Return the [x, y] coordinate for the center point of the cell that contains the specified text.  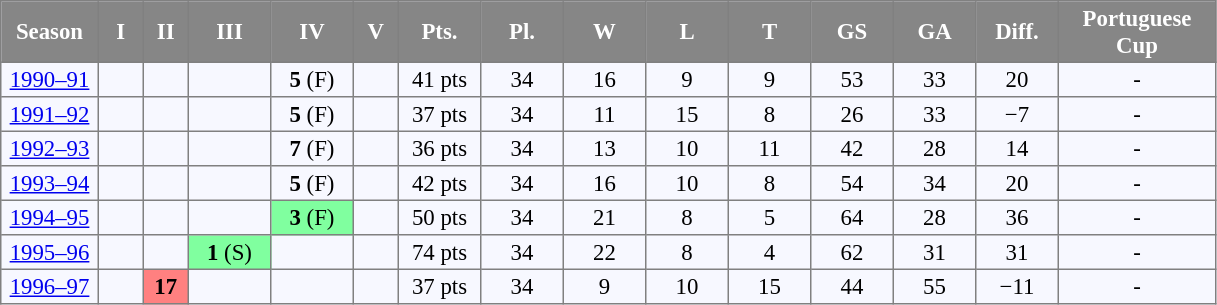
GA [934, 32]
21 [604, 217]
36 [1017, 217]
17 [166, 286]
55 [934, 286]
5 [769, 217]
−11 [1017, 286]
I [120, 32]
Pl. [522, 32]
GS [852, 32]
T [769, 32]
W [604, 32]
42 [852, 148]
Portuguese Cup [1137, 32]
50 pts [439, 217]
64 [852, 217]
Pts. [439, 32]
41 pts [439, 79]
22 [604, 252]
1990–91 [50, 79]
74 pts [439, 252]
44 [852, 286]
II [166, 32]
L [687, 32]
53 [852, 79]
Season [50, 32]
1994–95 [50, 217]
1 (S) [229, 252]
26 [852, 114]
Diff. [1017, 32]
13 [604, 148]
14 [1017, 148]
−7 [1017, 114]
1993–94 [50, 183]
1992–93 [50, 148]
36 pts [439, 148]
V [376, 32]
1996–97 [50, 286]
1995–96 [50, 252]
42 pts [439, 183]
54 [852, 183]
III [229, 32]
7 (F) [312, 148]
IV [312, 32]
62 [852, 252]
3 (F) [312, 217]
4 [769, 252]
1991–92 [50, 114]
